Scan for the cell matching the given text and deliver its (x, y) coordinate at center. 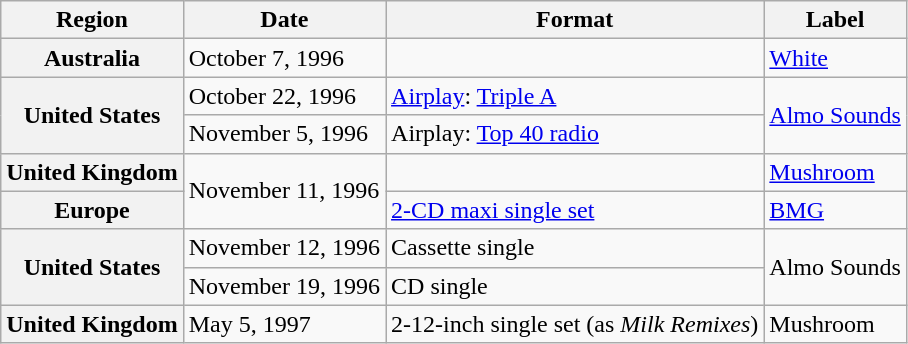
Cassette single (575, 248)
November 12, 1996 (284, 248)
Europe (92, 210)
November 5, 1996 (284, 134)
BMG (835, 210)
Australia (92, 58)
Airplay: Top 40 radio (575, 134)
Format (575, 20)
November 11, 1996 (284, 191)
2-12-inch single set (as Milk Remixes) (575, 324)
CD single (575, 286)
Label (835, 20)
Airplay: Triple A (575, 96)
Date (284, 20)
May 5, 1997 (284, 324)
November 19, 1996 (284, 286)
Region (92, 20)
October 22, 1996 (284, 96)
White (835, 58)
October 7, 1996 (284, 58)
2-CD maxi single set (575, 210)
